Return the [x, y] coordinate for the center point of the cell that contains the specified text.  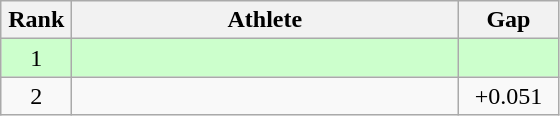
1 [36, 58]
+0.051 [508, 96]
Rank [36, 20]
Gap [508, 20]
2 [36, 96]
Athlete [265, 20]
